Detect which cell encompasses the target text, then output its [x, y] center coordinate. 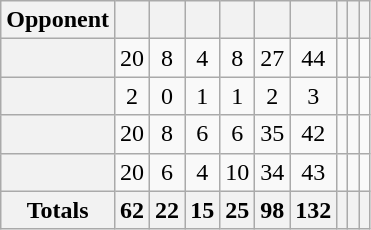
44 [314, 58]
15 [202, 210]
3 [314, 96]
27 [272, 58]
22 [168, 210]
62 [132, 210]
25 [238, 210]
34 [272, 172]
0 [168, 96]
98 [272, 210]
43 [314, 172]
10 [238, 172]
42 [314, 134]
Totals [58, 210]
35 [272, 134]
Opponent [58, 20]
132 [314, 210]
